Find where the given text appears and provide that cell's center as [x, y] coordinate. 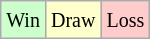
Loss [126, 20]
Draw [72, 20]
Win [24, 20]
